Scan for the cell matching the given text and deliver its (X, Y) coordinate at center. 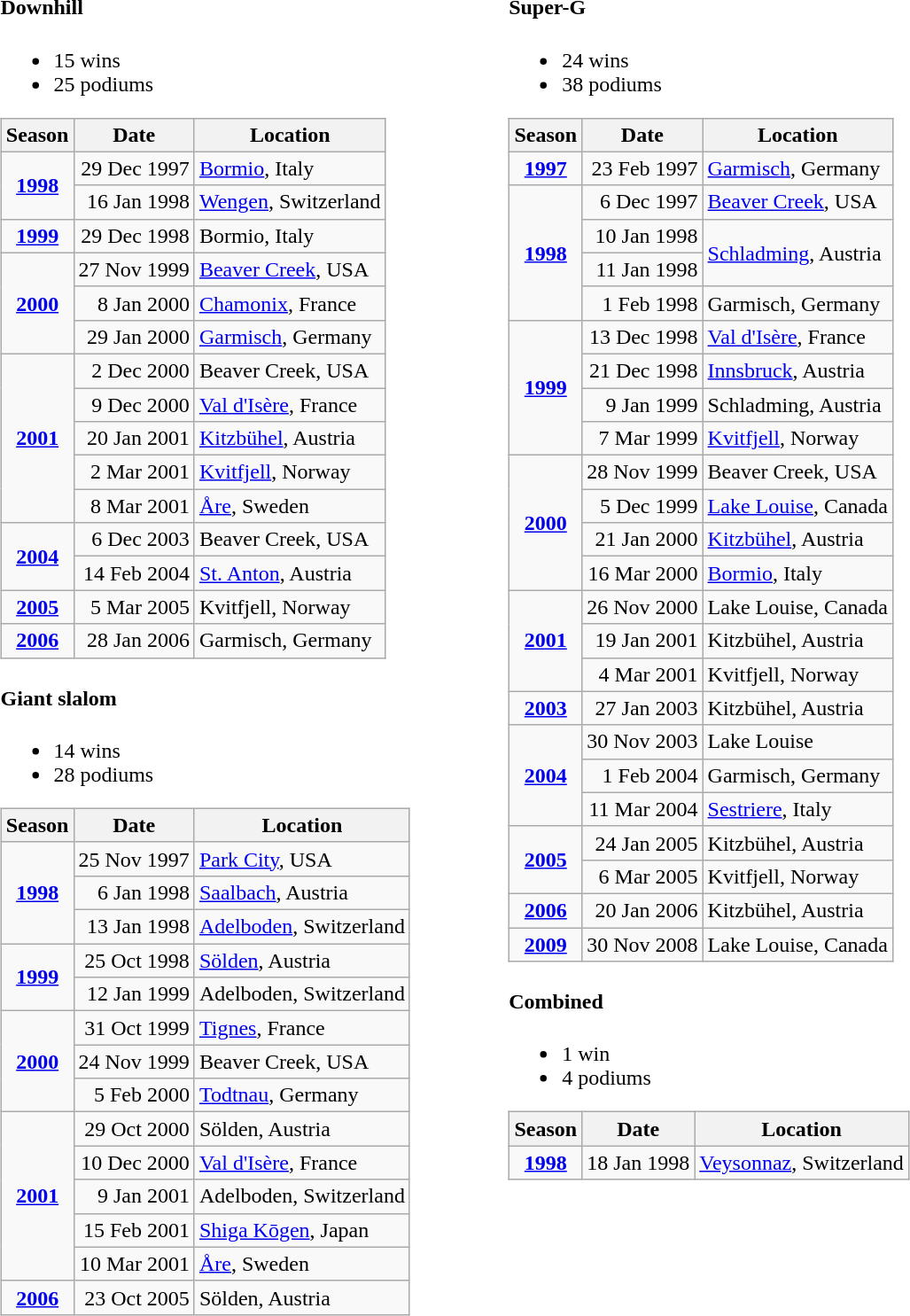
29 Jan 2000 (134, 337)
6 Dec 1997 (642, 202)
28 Nov 1999 (642, 472)
29 Oct 2000 (134, 1129)
19 Jan 2001 (642, 641)
31 Oct 1999 (134, 1028)
1 Feb 2004 (642, 775)
Innsbruck, Austria (797, 370)
23 Feb 1997 (642, 168)
5 Mar 2005 (134, 607)
9 Dec 2000 (134, 405)
8 Mar 2001 (134, 506)
Wengen, Switzerland (290, 202)
27 Jan 2003 (642, 708)
14 Feb 2004 (134, 573)
25 Oct 1998 (134, 961)
2009 (546, 945)
Todtnau, Germany (301, 1095)
2 Mar 2001 (134, 472)
Shiga Kōgen, Japan (301, 1230)
13 Dec 1998 (642, 337)
St. Anton, Austria (290, 573)
Park City, USA (301, 859)
Chamonix, France (290, 303)
21 Jan 2000 (642, 540)
5 Dec 1999 (642, 506)
11 Mar 2004 (642, 809)
30 Nov 2008 (642, 945)
Sestriere, Italy (797, 809)
29 Dec 1998 (134, 236)
Lake Louise (797, 742)
12 Jan 1999 (134, 994)
10 Mar 2001 (134, 1264)
Veysonnaz, Switzerland (802, 1163)
21 Dec 1998 (642, 370)
5 Feb 2000 (134, 1095)
10 Dec 2000 (134, 1163)
6 Mar 2005 (642, 876)
Saalbach, Austria (301, 892)
11 Jan 1998 (642, 269)
24 Nov 1999 (134, 1062)
1997 (546, 168)
7 Mar 1999 (642, 439)
20 Jan 2006 (642, 910)
13 Jan 1998 (134, 927)
1 Feb 1998 (642, 303)
29 Dec 1997 (134, 168)
4 Mar 2001 (642, 674)
25 Nov 1997 (134, 859)
10 Jan 1998 (642, 236)
8 Jan 2000 (134, 303)
6 Jan 1998 (134, 892)
9 Jan 1999 (642, 405)
23 Oct 2005 (134, 1297)
28 Jan 2006 (134, 641)
9 Jan 2001 (134, 1196)
18 Jan 1998 (638, 1163)
Tignes, France (301, 1028)
6 Dec 2003 (134, 540)
26 Nov 2000 (642, 607)
16 Jan 1998 (134, 202)
30 Nov 2003 (642, 742)
15 Feb 2001 (134, 1230)
2003 (546, 708)
16 Mar 2000 (642, 573)
24 Jan 2005 (642, 843)
2 Dec 2000 (134, 370)
27 Nov 1999 (134, 269)
20 Jan 2001 (134, 439)
